Output the (X, Y) coordinate of the center of the cell containing the given text.  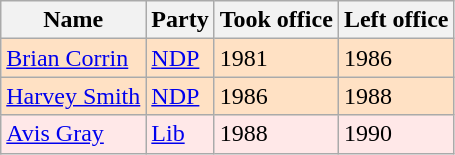
Avis Gray (74, 134)
1990 (396, 134)
Left office (396, 20)
1981 (276, 58)
Lib (180, 134)
Brian Corrin (74, 58)
Took office (276, 20)
Party (180, 20)
Harvey Smith (74, 96)
Name (74, 20)
